Identify which cell holds the provided text, then report its [x, y] central coordinate. 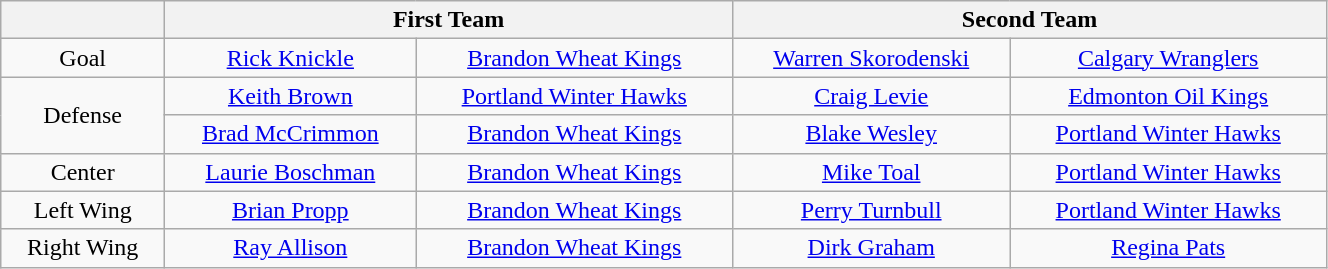
Second Team [1030, 20]
Left Wing [83, 210]
First Team [449, 20]
Brad McCrimmon [290, 134]
Keith Brown [290, 96]
Rick Knickle [290, 58]
Edmonton Oil Kings [1168, 96]
Center [83, 172]
Calgary Wranglers [1168, 58]
Ray Allison [290, 248]
Defense [83, 115]
Brian Propp [290, 210]
Regina Pats [1168, 248]
Mike Toal [872, 172]
Dirk Graham [872, 248]
Right Wing [83, 248]
Blake Wesley [872, 134]
Perry Turnbull [872, 210]
Warren Skorodenski [872, 58]
Craig Levie [872, 96]
Goal [83, 58]
Laurie Boschman [290, 172]
